Identify which cell holds the provided text, then report its (x, y) central coordinate. 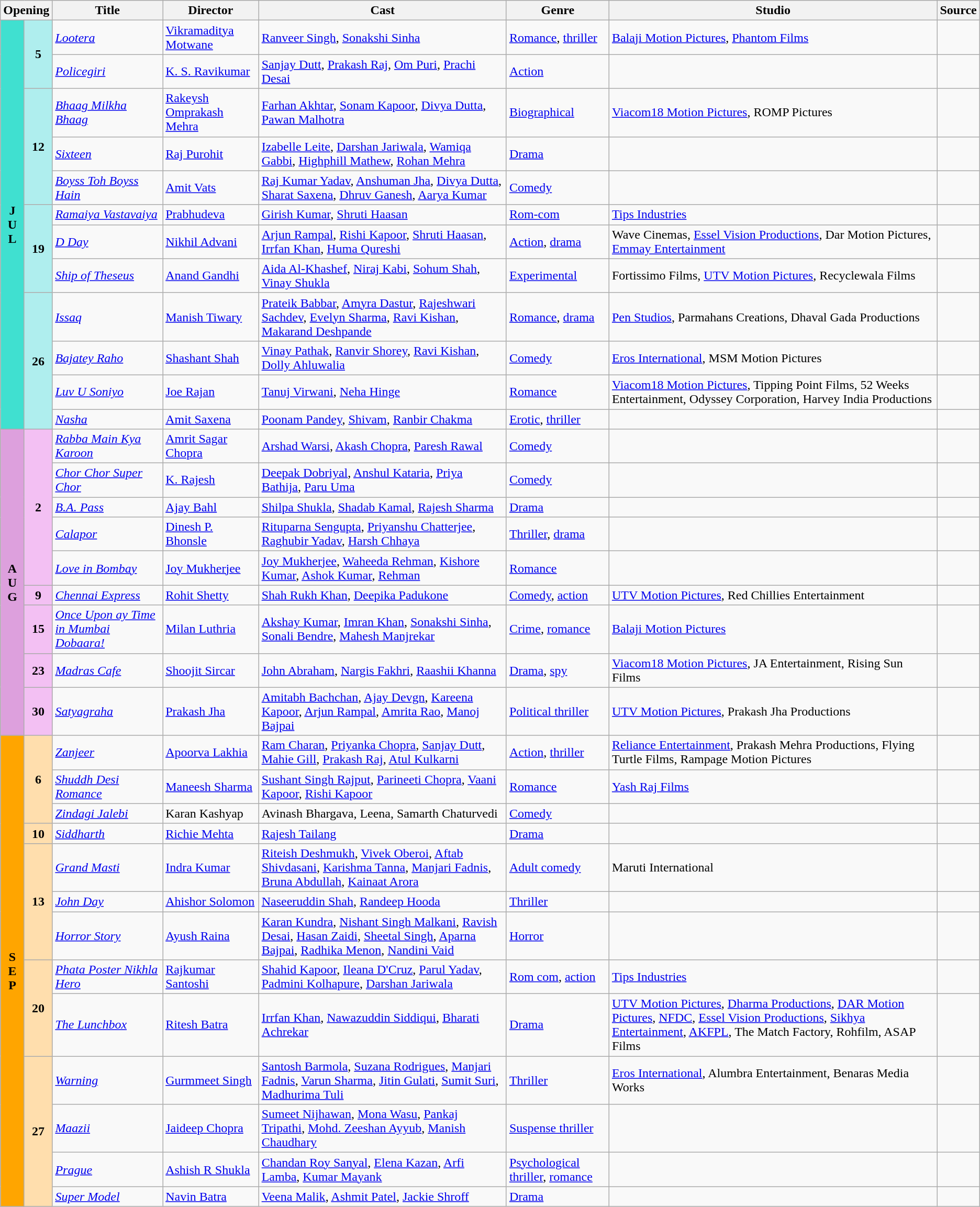
Ayush Raina (210, 936)
Sanjay Dutt, Prakash Raj, Om Puri, Prachi Desai (382, 71)
Akshay Kumar, Imran Khan, Sonakshi Sinha, Sonali Bendre, Mahesh Manjrekar (382, 629)
30 (38, 711)
Title (108, 10)
20 (38, 1008)
Bhaag Milkha Bhaag (108, 113)
Ahishor Solomon (210, 901)
Navin Batra (210, 1197)
Shah Rukh Khan, Deepika Padukone (382, 595)
Horror (558, 936)
Farhan Akhtar, Sonam Kapoor, Divya Dutta, Pawan Malhotra (382, 113)
Opening (26, 10)
Joe Rajan (210, 392)
Raj Purohit (210, 154)
Adult comedy (558, 867)
Prakash Jha (210, 711)
Horror Story (108, 936)
Cast (382, 10)
Amrit Sagar Chopra (210, 446)
Avinash Bhargava, Leena, Samarth Chaturvedi (382, 813)
Siddharth (108, 833)
Amitabh Bachchan, Ajay Devgn, Kareena Kapoor, Arjun Rampal, Amrita Rao, Manoj Bajpai (382, 711)
Deepak Dobriyal, Anshul Kataria, Priya Bathija, Paru Uma (382, 480)
Luv U Soniyo (108, 392)
Ajay Bahl (210, 507)
Reliance Entertainment, Prakash Mehra Productions, Flying Turtle Films, Rampage Motion Pictures (773, 753)
Karan Kundra, Nishant Singh Malkani, Ravish Desai, Hasan Zaidi, Sheetal Singh, Aparna Bajpai, Radhika Menon, Nandini Vaid (382, 936)
Balaji Motion Pictures (773, 629)
27 (38, 1132)
Anand Gandhi (210, 275)
D Day (108, 242)
10 (38, 833)
Madras Cafe (108, 670)
Apoorva Lakhia (210, 753)
Wave Cinemas, Essel Vision Productions, Dar Motion Pictures, Emmay Entertainment (773, 242)
Veena Malik, Ashmit Patel, Jackie Shroff (382, 1197)
Experimental (558, 275)
Vikramaditya Motwane (210, 38)
Lootera (108, 38)
Riteish Deshmukh, Vivek Oberoi, Aftab Shivdasani, Karishma Tanna, Manjari Fadnis, Bruna Abdullah, Kainaat Arora (382, 867)
Chandan Roy Sanyal, Elena Kazan, Arfi Lamba, Kumar Mayank (382, 1169)
19 (38, 249)
Arjun Rampal, Rishi Kapoor, Shruti Haasan, Irrfan Khan, Huma Qureshi (382, 242)
Bajatey Raho (108, 358)
Warning (108, 1080)
Love in Bombay (108, 568)
2 (38, 507)
Biographical (558, 113)
Pen Studios, Parmahans Creations, Dhaval Gada Productions (773, 317)
Rohit Shetty (210, 595)
Manish Tiwary (210, 317)
26 (38, 361)
Gurmmeet Singh (210, 1080)
Grand Masti (108, 867)
Vinay Pathak, Ranvir Shorey, Ravi Kishan, Dolly Ahluwalia (382, 358)
Santosh Barmola, Suzana Rodrigues, Manjari Fadnis, Varun Sharma, Jitin Gulati, Sumit Suri, Madhurima Tuli (382, 1080)
Ranveer Singh, Sonakshi Sinha (382, 38)
Comedy, action (558, 595)
Fortissimo Films, UTV Motion Pictures, Recyclewala Films (773, 275)
Action, thriller (558, 753)
JUL (13, 225)
Once Upon ay Time in Mumbai Dobaara! (108, 629)
Richie Mehta (210, 833)
K. Rajesh (210, 480)
Action (558, 71)
Girish Kumar, Shruti Haasan (382, 215)
Rituparna Sengupta, Priyanshu Chatterjee, Raghubir Yadav, Harsh Chhaya (382, 534)
Tanuj Virwani, Neha Hinge (382, 392)
12 (38, 147)
Arshad Warsi, Akash Chopra, Paresh Rawal (382, 446)
23 (38, 670)
Rabba Main Kya Karoon (108, 446)
Sushant Singh Rajput, Parineeti Chopra, Vaani Kapoor, Rishi Kapoor (382, 786)
Aida Al-Khashef, Niraj Kabi, Sohum Shah, Vinay Shukla (382, 275)
Suspense thriller (558, 1128)
Viacom18 Motion Pictures, Tipping Point Films, 52 Weeks Entertainment, Odyssey Corporation, Harvey India Productions (773, 392)
Shahid Kapoor, Ileana D'Cruz, Parul Yadav, Padmini Kolhapure, Darshan Jariwala (382, 977)
Ram Charan, Priyanka Chopra, Sanjay Dutt, Mahie Gill, Prakash Raj, Atul Kulkarni (382, 753)
John Day (108, 901)
Rajesh Tailang (382, 833)
Shuddh Desi Romance (108, 786)
Phata Poster Nikhla Hero (108, 977)
9 (38, 595)
Satyagraha (108, 711)
Indra Kumar (210, 867)
UTV Motion Pictures, Red Chillies Entertainment (773, 595)
Eros International, Alumbra Entertainment, Benaras Media Works (773, 1080)
Chor Chor Super Chor (108, 480)
Eros International, MSM Motion Pictures (773, 358)
5 (38, 54)
Yash Raj Films (773, 786)
Shashant Shah (210, 358)
The Lunchbox (108, 1025)
John Abraham, Nargis Fakhri, Raashii Khanna (382, 670)
Amit Saxena (210, 419)
Nikhil Advani (210, 242)
Izabelle Leite, Darshan Jariwala, Wamiqa Gabbi, Highphill Mathew, Rohan Mehra (382, 154)
Prabhudeva (210, 215)
Prague (108, 1169)
Maneesh Sharma (210, 786)
Ashish R Shukla (210, 1169)
Drama, spy (558, 670)
Ritesh Batra (210, 1025)
Erotic, thriller (558, 419)
Issaq (108, 317)
Poonam Pandey, Shivam, Ranbir Chakma (382, 419)
Shoojit Sircar (210, 670)
Policegiri (108, 71)
Zanjeer (108, 753)
Shilpa Shukla, Shadab Kamal, Rajesh Sharma (382, 507)
Zindagi Jalebi (108, 813)
Maazii (108, 1128)
Boyss Toh Boyss Hain (108, 187)
Romance, drama (558, 317)
Crime, romance (558, 629)
Super Model (108, 1197)
Romance, thriller (558, 38)
Naseeruddin Shah, Randeep Hooda (382, 901)
Viacom18 Motion Pictures, JA Entertainment, Rising Sun Films (773, 670)
UTV Motion Pictures, Prakash Jha Productions (773, 711)
15 (38, 629)
Rajkumar Santoshi (210, 977)
Studio (773, 10)
Joy Mukherjee, Waheeda Rehman, Kishore Kumar, Ashok Kumar, Rehman (382, 568)
Rom com, action (558, 977)
Balaji Motion Pictures, Phantom Films (773, 38)
Ramaiya Vastavaiya (108, 215)
Dinesh P. Bhonsle (210, 534)
Psychological thriller, romance (558, 1169)
Director (210, 10)
Chennai Express (108, 595)
AUG (13, 583)
6 (38, 779)
Ship of Theseus (108, 275)
Sixteen (108, 154)
Amit Vats (210, 187)
Rom-com (558, 215)
Maruti International (773, 867)
13 (38, 901)
Source (958, 10)
Political thriller (558, 711)
Thriller, drama (558, 534)
Nasha (108, 419)
Raj Kumar Yadav, Anshuman Jha, Divya Dutta, Sharat Saxena, Dhruv Ganesh, Aarya Kumar (382, 187)
B.A. Pass (108, 507)
Sumeet Nijhawan, Mona Wasu, Pankaj Tripathi, Mohd. Zeeshan Ayyub, Manish Chaudhary (382, 1128)
Genre (558, 10)
Rakeysh Omprakash Mehra (210, 113)
Viacom18 Motion Pictures, ROMP Pictures (773, 113)
Karan Kashyap (210, 813)
Irrfan Khan, Nawazuddin Siddiqui, Bharati Achrekar (382, 1025)
Prateik Babbar, Amyra Dastur, Rajeshwari Sachdev, Evelyn Sharma, Ravi Kishan, Makarand Deshpande (382, 317)
K. S. Ravikumar (210, 71)
Joy Mukherjee (210, 568)
Calapor (108, 534)
Jaideep Chopra (210, 1128)
SEP (13, 971)
Milan Luthria (210, 629)
Action, drama (558, 242)
